Provide the [x, y] coordinate of the cell's center where the given text is located.  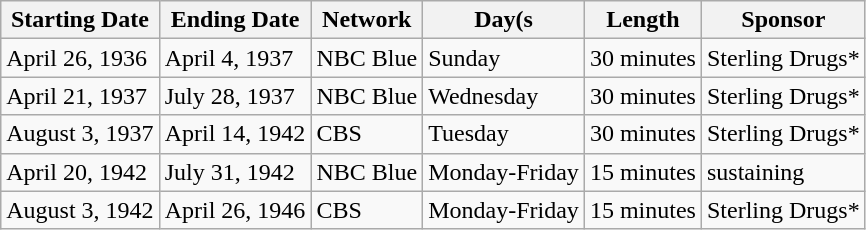
Day(s [504, 20]
August 3, 1942 [80, 210]
April 14, 1942 [235, 134]
Network [367, 20]
April 20, 1942 [80, 172]
April 4, 1937 [235, 58]
sustaining [783, 172]
April 21, 1937 [80, 96]
April 26, 1946 [235, 210]
Sunday [504, 58]
July 31, 1942 [235, 172]
Starting Date [80, 20]
August 3, 1937 [80, 134]
Tuesday [504, 134]
July 28, 1937 [235, 96]
April 26, 1936 [80, 58]
Ending Date [235, 20]
Sponsor [783, 20]
Wednesday [504, 96]
Length [642, 20]
